Locate the cell with the specified text and output its (x, y) center coordinate. 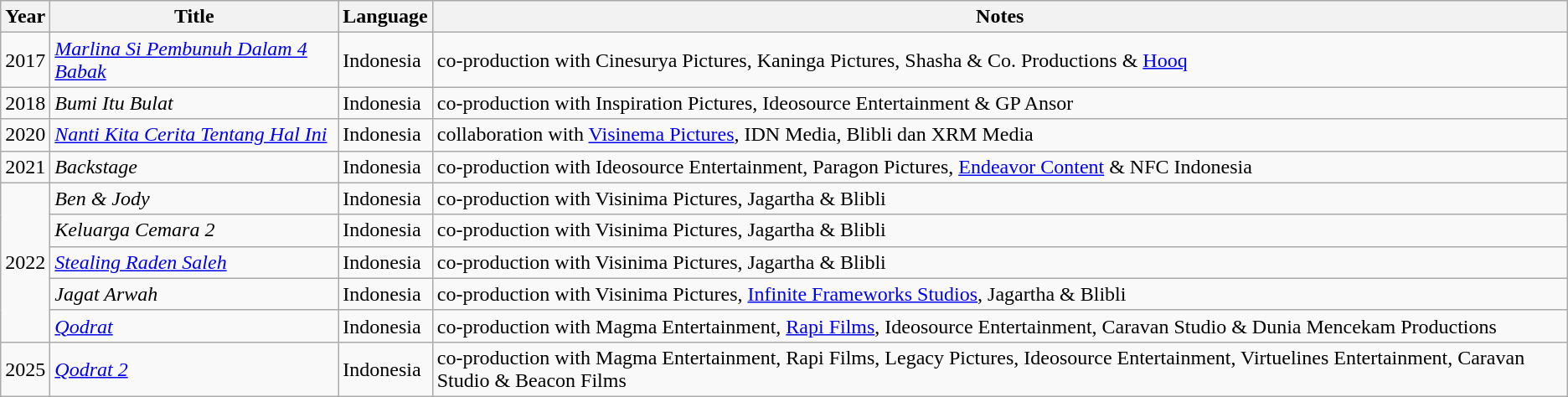
2022 (25, 262)
Bumi Itu Bulat (194, 103)
2018 (25, 103)
Backstage (194, 167)
Qodrat (194, 326)
collaboration with Visinema Pictures, IDN Media, Blibli dan XRM Media (1000, 135)
co-production with Cinesurya Pictures, Kaninga Pictures, Shasha & Co. Productions & Hooq (1000, 60)
2017 (25, 60)
Notes (1000, 17)
2025 (25, 369)
Marlina Si Pembunuh Dalam 4 Babak (194, 60)
Title (194, 17)
Nanti Kita Cerita Tentang Hal Ini (194, 135)
2020 (25, 135)
co-production with Magma Entertainment, Rapi Films, Ideosource Entertainment, Caravan Studio & Dunia Mencekam Productions (1000, 326)
Ben & Jody (194, 198)
Stealing Raden Saleh (194, 262)
Qodrat 2 (194, 369)
2021 (25, 167)
Year (25, 17)
co-production with Ideosource Entertainment, Paragon Pictures, Endeavor Content & NFC Indonesia (1000, 167)
co-production with Inspiration Pictures, Ideosource Entertainment & GP Ansor (1000, 103)
co-production with Visinima Pictures, Infinite Frameworks Studios, Jagartha & Blibli (1000, 294)
Language (385, 17)
Jagat Arwah (194, 294)
Keluarga Cemara 2 (194, 230)
